Scan for the cell matching the given text and deliver its [X, Y] coordinate at center. 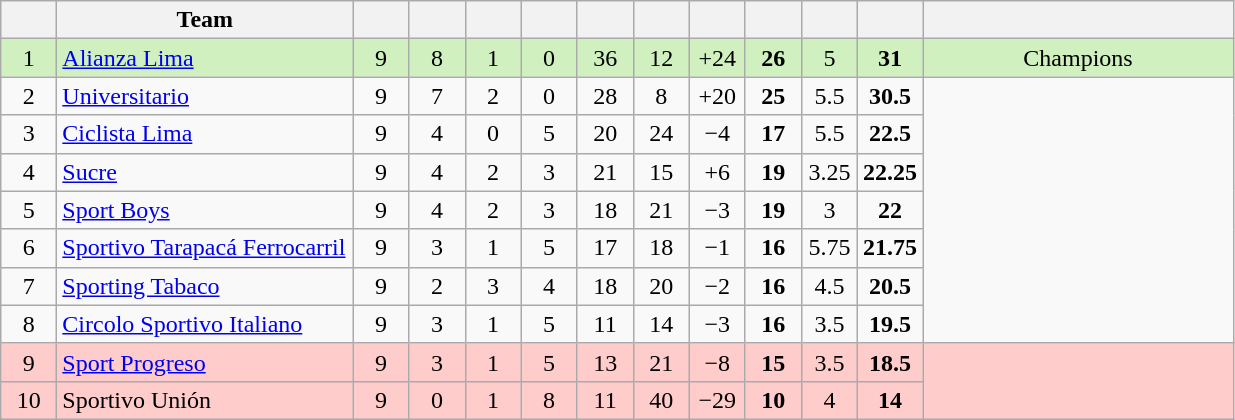
22.25 [890, 172]
12 [661, 58]
−2 [717, 286]
40 [661, 400]
Universitario [205, 96]
Team [205, 20]
+24 [717, 58]
5.75 [829, 248]
19.5 [890, 324]
30.5 [890, 96]
−8 [717, 362]
Circolo Sportivo Italiano [205, 324]
Sport Progreso [205, 362]
Sport Boys [205, 210]
24 [661, 134]
−4 [717, 134]
Champions [1078, 58]
Alianza Lima [205, 58]
26 [773, 58]
−29 [717, 400]
25 [773, 96]
−1 [717, 248]
Sportivo Unión [205, 400]
22.5 [890, 134]
22 [890, 210]
28 [605, 96]
20.5 [890, 286]
+6 [717, 172]
+20 [717, 96]
13 [605, 362]
18.5 [890, 362]
Ciclista Lima [205, 134]
4.5 [829, 286]
21.75 [890, 248]
Sporting Tabaco [205, 286]
6 [29, 248]
3.25 [829, 172]
36 [605, 58]
31 [890, 58]
Sucre [205, 172]
Sportivo Tarapacá Ferrocarril [205, 248]
